For the text-containing cell, return its midpoint in (x, y) coordinate format. 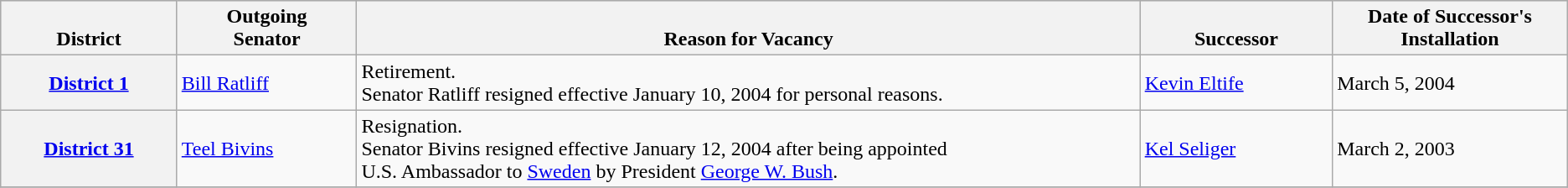
Kel Seliger (1236, 149)
Retirement.Senator Ratliff resigned effective January 10, 2004 for personal reasons. (749, 82)
Resignation.Senator Bivins resigned effective January 12, 2004 after being appointedU.S. Ambassador to Sweden by President George W. Bush. (749, 149)
District (89, 29)
District 1 (89, 82)
March 2, 2003 (1451, 149)
District 31 (89, 149)
Bill Ratliff (266, 82)
March 5, 2004 (1451, 82)
Teel Bivins (266, 149)
Date of Successor's Installation (1451, 29)
OutgoingSenator (266, 29)
Successor (1236, 29)
Reason for Vacancy (749, 29)
Kevin Eltife (1236, 82)
